Find where the given text appears and provide that cell's center as [x, y] coordinate. 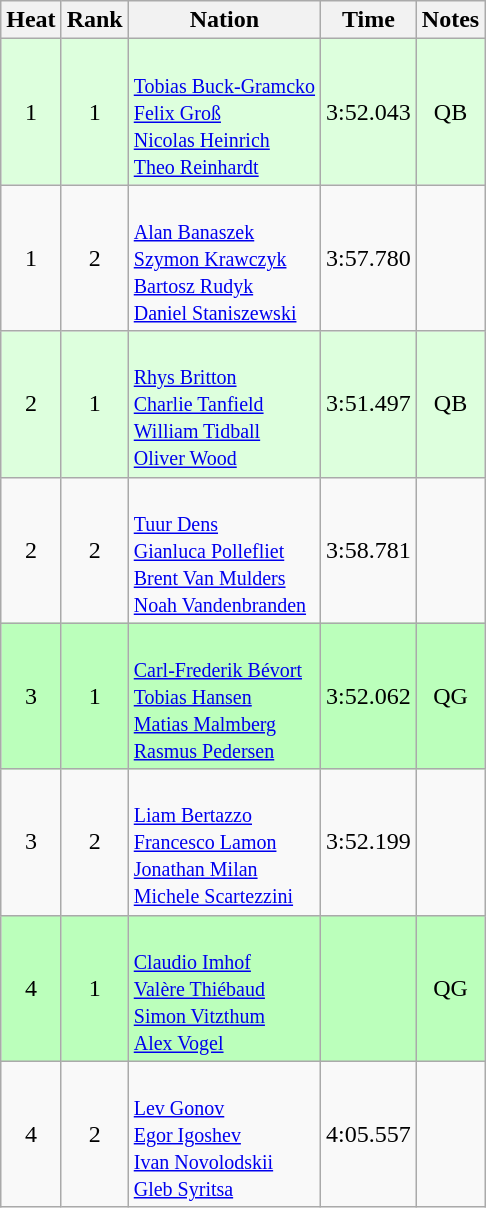
3:58.781 [369, 550]
Heat [31, 20]
Alan BanaszekSzymon KrawczykBartosz RudykDaniel Staniszewski [224, 258]
3:57.780 [369, 258]
Time [369, 20]
Claudio ImhofValère ThiébaudSimon VitzthumAlex Vogel [224, 988]
Tuur DensGianluca PolleflietBrent Van MuldersNoah Vandenbranden [224, 550]
Liam BertazzoFrancesco LamonJonathan MilanMichele Scartezzini [224, 842]
Nation [224, 20]
Lev GonovEgor IgoshevIvan NovolodskiiGleb Syritsa [224, 1134]
3:51.497 [369, 404]
Rhys BrittonCharlie TanfieldWilliam TidballOliver Wood [224, 404]
Rank [94, 20]
Notes [450, 20]
Tobias Buck-GramckoFelix GroßNicolas HeinrichTheo Reinhardt [224, 112]
3:52.199 [369, 842]
4:05.557 [369, 1134]
Carl-Frederik BévortTobias HansenMatias MalmbergRasmus Pedersen [224, 696]
3:52.043 [369, 112]
3:52.062 [369, 696]
